Detect which cell encompasses the target text, then output its [x, y] center coordinate. 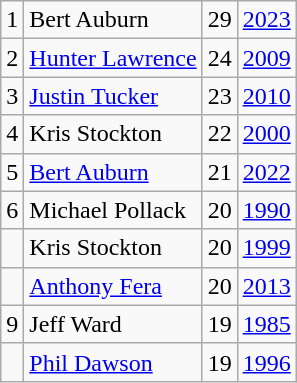
Phil Dawson [113, 362]
21 [220, 172]
2009 [266, 58]
Anthony Fera [113, 286]
29 [220, 20]
2000 [266, 134]
1 [12, 20]
1999 [266, 248]
2 [12, 58]
5 [12, 172]
22 [220, 134]
1990 [266, 210]
24 [220, 58]
Hunter Lawrence [113, 58]
9 [12, 324]
2023 [266, 20]
2013 [266, 286]
4 [12, 134]
2010 [266, 96]
2022 [266, 172]
6 [12, 210]
23 [220, 96]
1996 [266, 362]
Jeff Ward [113, 324]
1985 [266, 324]
Michael Pollack [113, 210]
3 [12, 96]
Justin Tucker [113, 96]
